Locate the cell with the specified text and output its [X, Y] center coordinate. 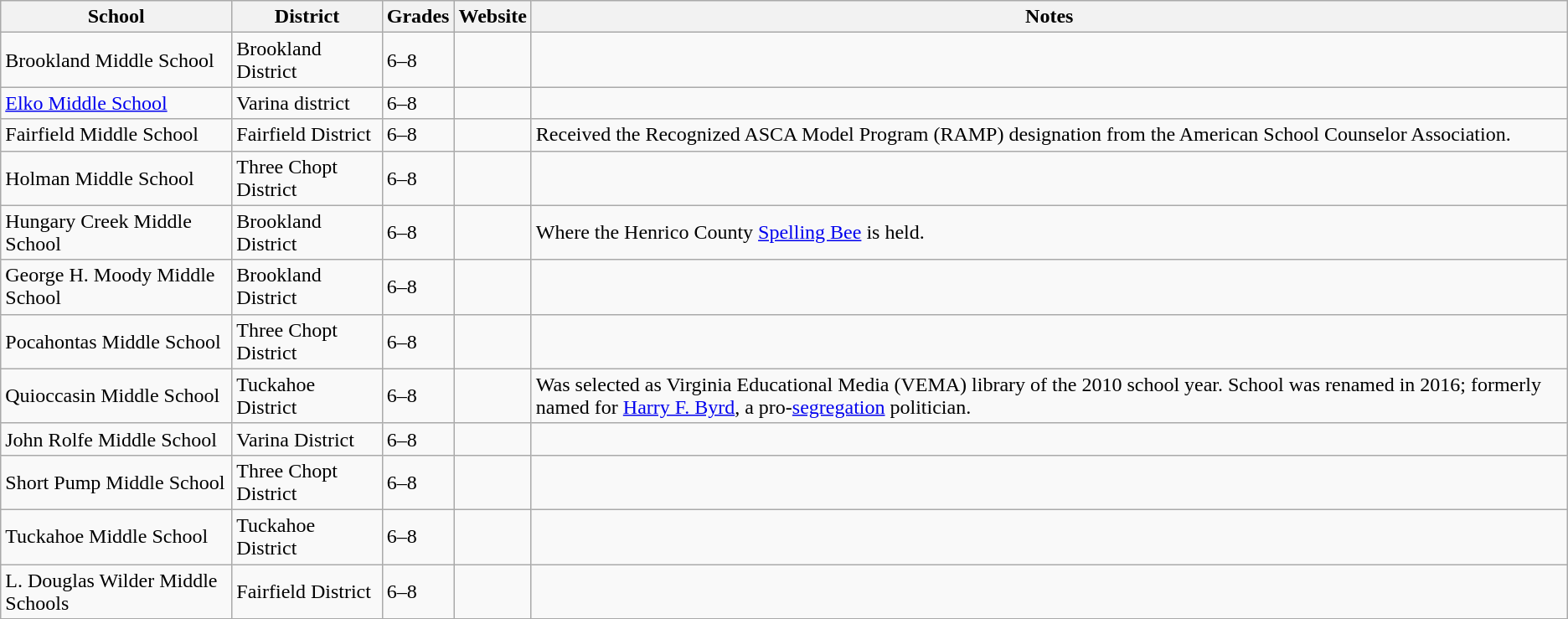
Hungary Creek Middle School [116, 233]
Pocahontas Middle School [116, 342]
Website [493, 17]
Fairfield Middle School [116, 135]
Elko Middle School [116, 103]
Varina district [307, 103]
Brookland Middle School [116, 60]
Short Pump Middle School [116, 482]
District [307, 17]
School [116, 17]
Grades [418, 17]
Notes [1049, 17]
Holman Middle School [116, 178]
John Rolfe Middle School [116, 439]
George H. Moody Middle School [116, 286]
Received the Recognized ASCA Model Program (RAMP) designation from the American School Counselor Association. [1049, 135]
Tuckahoe Middle School [116, 536]
Where the Henrico County Spelling Bee is held. [1049, 233]
L. Douglas Wilder Middle Schools [116, 591]
Quioccasin Middle School [116, 395]
Varina District [307, 439]
